Find where the given text appears and provide that cell's center as [X, Y] coordinate. 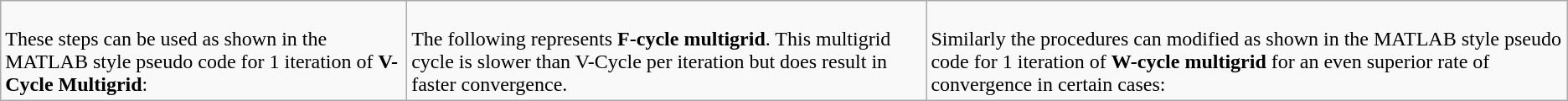
These steps can be used as shown in the MATLAB style pseudo code for 1 iteration of V-Cycle Multigrid: [204, 50]
The following represents F-cycle multigrid. This multigrid cycle is slower than V-Cycle per iteration but does result in faster convergence. [667, 50]
